From the cell containing the given text, extract its center point as (X, Y) coordinate. 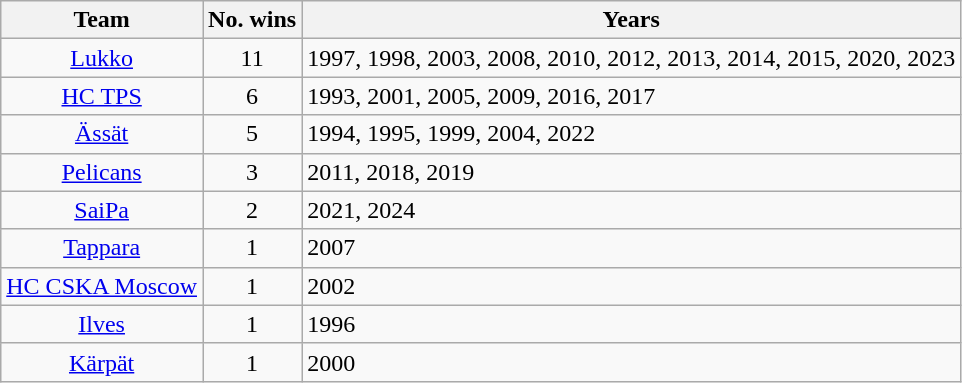
1994, 1995, 1999, 2004, 2022 (632, 134)
2002 (632, 286)
SaiPa (102, 210)
Lukko (102, 58)
2007 (632, 248)
11 (252, 58)
Years (632, 20)
Kärpät (102, 362)
Tappara (102, 248)
Pelicans (102, 172)
3 (252, 172)
Ässät (102, 134)
HC CSKA Moscow (102, 286)
6 (252, 96)
1996 (632, 324)
Team (102, 20)
2021, 2024 (632, 210)
1993, 2001, 2005, 2009, 2016, 2017 (632, 96)
HC TPS (102, 96)
1997, 1998, 2003, 2008, 2010, 2012, 2013, 2014, 2015, 2020, 2023 (632, 58)
2000 (632, 362)
2 (252, 210)
No. wins (252, 20)
Ilves (102, 324)
2011, 2018, 2019 (632, 172)
5 (252, 134)
